Capture the cell that displays the provided text and extract its [X, Y] central coordinate. 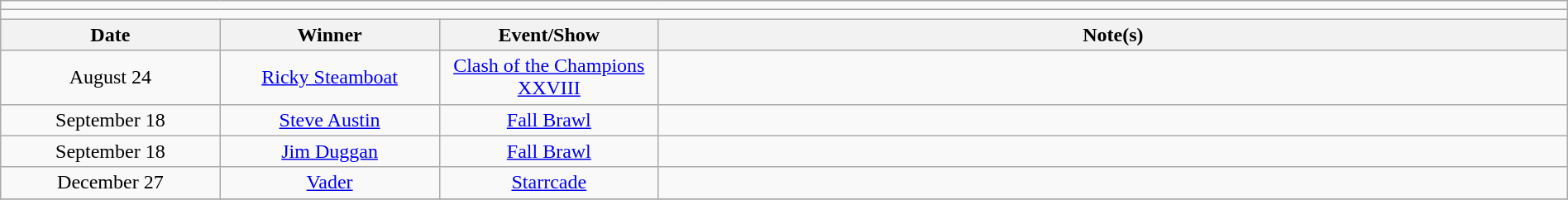
Event/Show [549, 35]
Winner [329, 35]
Jim Duggan [329, 151]
Starrcade [549, 183]
Clash of the Champions XXVIII [549, 78]
Note(s) [1113, 35]
August 24 [111, 78]
Vader [329, 183]
Steve Austin [329, 120]
Date [111, 35]
Ricky Steamboat [329, 78]
December 27 [111, 183]
